Provide the (X, Y) coordinate of the cell's center where the given text is located.  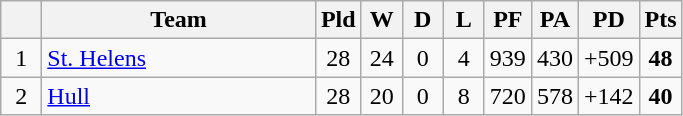
St. Helens (179, 58)
Hull (179, 96)
1 (22, 58)
430 (554, 58)
L (464, 20)
Team (179, 20)
D (422, 20)
Pts (660, 20)
720 (508, 96)
48 (660, 58)
2 (22, 96)
40 (660, 96)
578 (554, 96)
W (382, 20)
4 (464, 58)
24 (382, 58)
939 (508, 58)
+509 (608, 58)
+142 (608, 96)
PD (608, 20)
20 (382, 96)
PF (508, 20)
8 (464, 96)
Pld (338, 20)
PA (554, 20)
